Determine the [x, y] coordinate at the center of the cell enclosing the given text.  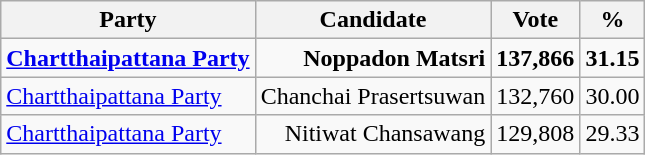
Vote [536, 20]
30.00 [612, 96]
137,866 [536, 58]
Candidate [373, 20]
29.33 [612, 134]
Party [128, 20]
Nitiwat Chansawang [373, 134]
31.15 [612, 58]
% [612, 20]
129,808 [536, 134]
Noppadon Matsri [373, 58]
Chanchai Prasertsuwan [373, 96]
132,760 [536, 96]
